Find where the given text appears and provide that cell's center as [X, Y] coordinate. 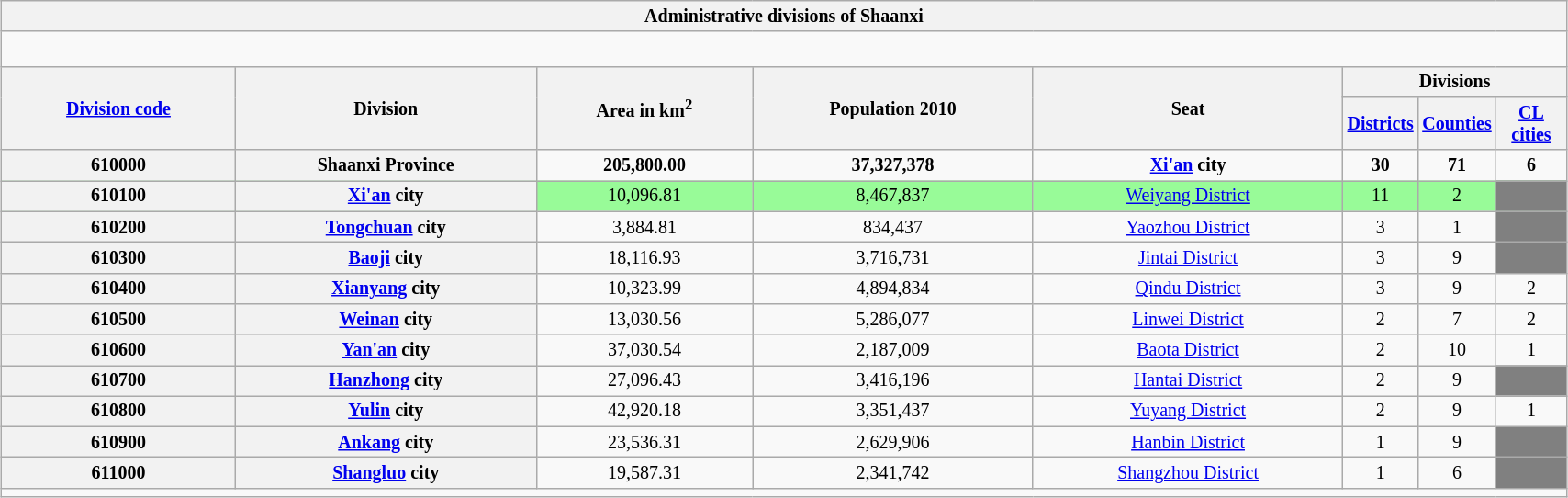
610500 [119, 320]
8,467,837 [892, 197]
Tongchuan city [386, 226]
Seat [1188, 108]
10 [1456, 349]
Shangzhou District [1188, 472]
Counties [1456, 123]
Linwei District [1188, 320]
Shaanxi Province [386, 165]
610400 [119, 289]
205,800.00 [644, 165]
30 [1381, 165]
Hantai District [1188, 380]
3,884.81 [644, 226]
3,416,196 [892, 380]
610000 [119, 165]
4,894,834 [892, 289]
Yan'an city [386, 349]
Weinan city [386, 320]
610300 [119, 257]
37,327,378 [892, 165]
610600 [119, 349]
Hanbin District [1188, 443]
Administrative divisions of Shaanxi [784, 17]
Shangluo city [386, 472]
2,187,009 [892, 349]
Qindu District [1188, 289]
18,116.93 [644, 257]
19,587.31 [644, 472]
37,030.54 [644, 349]
10,096.81 [644, 197]
Population 2010 [892, 108]
Yuyang District [1188, 412]
Baota District [1188, 349]
Baoji city [386, 257]
834,437 [892, 226]
3,716,731 [892, 257]
610100 [119, 197]
11 [1381, 197]
Districts [1381, 123]
Hanzhong city [386, 380]
Divisions [1455, 83]
Division [386, 108]
610700 [119, 380]
610900 [119, 443]
Jintai District [1188, 257]
Yaozhou District [1188, 226]
42,920.18 [644, 412]
2,341,742 [892, 472]
5,286,077 [892, 320]
611000 [119, 472]
Division code [119, 108]
23,536.31 [644, 443]
Weiyang District [1188, 197]
Yulin city [386, 412]
610800 [119, 412]
3,351,437 [892, 412]
10,323.99 [644, 289]
Xianyang city [386, 289]
Area in km2 [644, 108]
610200 [119, 226]
7 [1456, 320]
Ankang city [386, 443]
71 [1456, 165]
27,096.43 [644, 380]
13,030.56 [644, 320]
CL cities [1531, 123]
2,629,906 [892, 443]
